Capture the cell that displays the provided text and extract its [X, Y] central coordinate. 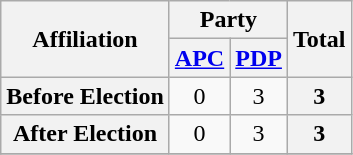
Affiliation [86, 39]
Party [228, 20]
Before Election [86, 96]
Total [319, 39]
PDP [259, 58]
After Election [86, 134]
APC [199, 58]
